From the cell containing the given text, extract its center point as (X, Y) coordinate. 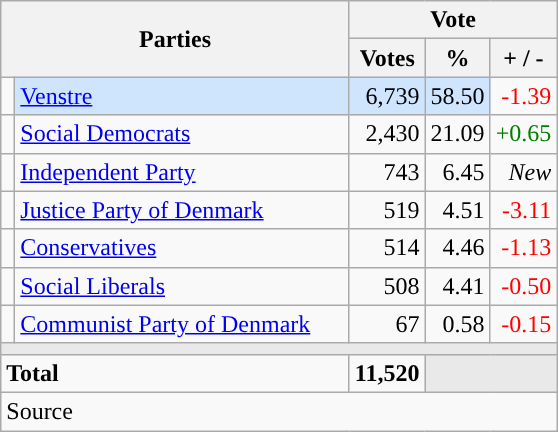
519 (387, 210)
2,430 (387, 134)
508 (387, 286)
Social Liberals (182, 286)
11,520 (387, 373)
4.46 (458, 248)
Social Democrats (182, 134)
0.58 (458, 324)
6,739 (387, 96)
Justice Party of Denmark (182, 210)
-1.39 (524, 96)
514 (387, 248)
Parties (176, 39)
58.50 (458, 96)
Independent Party (182, 172)
4.51 (458, 210)
-3.11 (524, 210)
New (524, 172)
743 (387, 172)
Venstre (182, 96)
-0.15 (524, 324)
% (458, 58)
6.45 (458, 172)
-0.50 (524, 286)
-1.13 (524, 248)
Communist Party of Denmark (182, 324)
+ / - (524, 58)
Source (279, 411)
Votes (387, 58)
Conservatives (182, 248)
Total (176, 373)
Vote (452, 20)
21.09 (458, 134)
67 (387, 324)
+0.65 (524, 134)
4.41 (458, 286)
